Locate the cell with the specified text and output its (x, y) center coordinate. 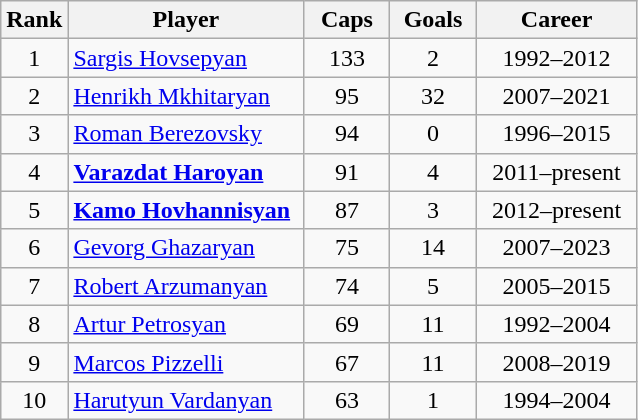
Henrikh Mkhitaryan (186, 96)
8 (34, 324)
Career (556, 20)
2007–2021 (556, 96)
1996–2015 (556, 134)
2005–2015 (556, 286)
10 (34, 400)
7 (34, 286)
69 (347, 324)
Varazdat Haroyan (186, 172)
1992–2012 (556, 58)
87 (347, 210)
63 (347, 400)
Kamo Hovhannisyan (186, 210)
Rank (34, 20)
Player (186, 20)
Gevorg Ghazaryan (186, 248)
Robert Arzumanyan (186, 286)
Caps (347, 20)
Sargis Hovsepyan (186, 58)
9 (34, 362)
Goals (433, 20)
32 (433, 96)
67 (347, 362)
133 (347, 58)
95 (347, 96)
74 (347, 286)
Harutyun Vardanyan (186, 400)
91 (347, 172)
2011–present (556, 172)
0 (433, 134)
2012–present (556, 210)
14 (433, 248)
Artur Petrosyan (186, 324)
6 (34, 248)
2008–2019 (556, 362)
Roman Berezovsky (186, 134)
1992–2004 (556, 324)
Marcos Pizzelli (186, 362)
1994–2004 (556, 400)
75 (347, 248)
2007–2023 (556, 248)
94 (347, 134)
